Pinpoint the cell where the given text exists, returning its (X, Y) midpoint coordinate. 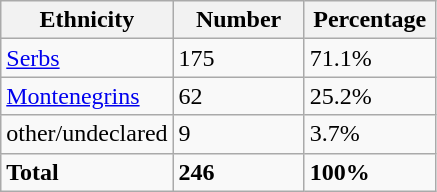
9 (238, 134)
Ethnicity (87, 20)
71.1% (370, 58)
Total (87, 172)
175 (238, 58)
62 (238, 96)
100% (370, 172)
other/undeclared (87, 134)
3.7% (370, 134)
Percentage (370, 20)
Number (238, 20)
Montenegrins (87, 96)
Serbs (87, 58)
246 (238, 172)
25.2% (370, 96)
